For the text-containing cell, return its midpoint in [X, Y] coordinate format. 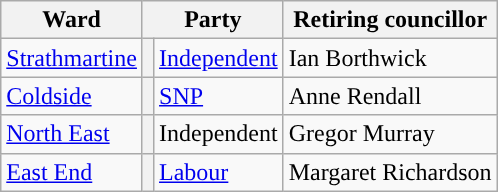
North East [72, 134]
Margaret Richardson [390, 172]
Strathmartine [72, 58]
Ward [72, 20]
Anne Rendall [390, 96]
Retiring councillor [390, 20]
SNP [219, 96]
Coldside [72, 96]
Labour [219, 172]
Gregor Murray [390, 134]
Ian Borthwick [390, 58]
East End [72, 172]
Party [212, 20]
